Output the [x, y] coordinate of the center of the cell containing the given text.  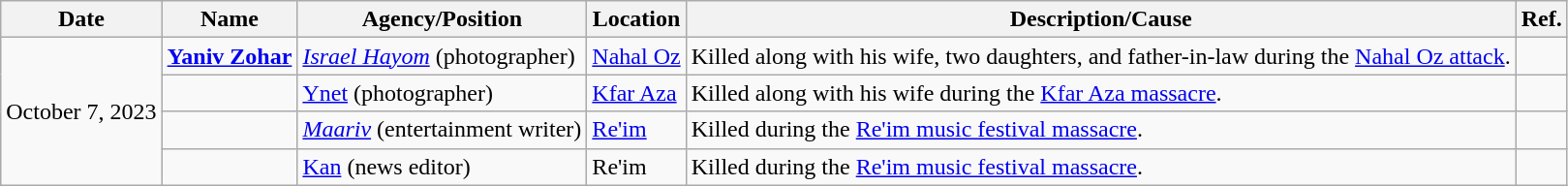
Yaniv Zohar [230, 56]
October 7, 2023 [81, 111]
Maariv (entertainment writer) [442, 130]
Name [230, 19]
Nahal Oz [636, 56]
Kfar Aza [636, 93]
Killed along with his wife, two daughters, and father-in-law during the Nahal Oz attack. [1100, 56]
Description/Cause [1100, 19]
Kan (news editor) [442, 167]
Agency/Position [442, 19]
Israel Hayom (photographer) [442, 56]
Killed along with his wife during the Kfar Aza massacre. [1100, 93]
Ynet (photographer) [442, 93]
Ref. [1542, 19]
Location [636, 19]
Date [81, 19]
